Capture the cell that displays the provided text and extract its [X, Y] central coordinate. 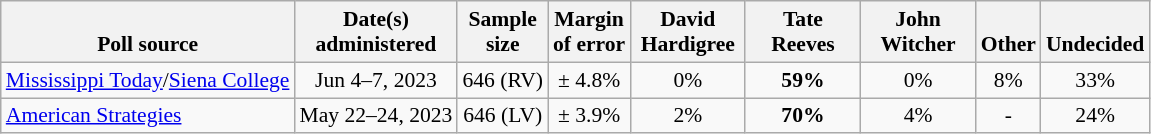
Marginof error [589, 32]
Other [1008, 32]
DavidHardigree [688, 32]
8% [1008, 80]
± 4.8% [589, 80]
JohnWitcher [918, 32]
Mississippi Today/Siena College [148, 80]
59% [802, 80]
- [1008, 116]
33% [1095, 80]
Date(s)administered [376, 32]
4% [918, 116]
2% [688, 116]
American Strategies [148, 116]
TateReeves [802, 32]
70% [802, 116]
646 (LV) [502, 116]
May 22–24, 2023 [376, 116]
Samplesize [502, 32]
Poll source [148, 32]
Jun 4–7, 2023 [376, 80]
24% [1095, 116]
646 (RV) [502, 80]
Undecided [1095, 32]
± 3.9% [589, 116]
